Return the [x, y] coordinate for the center point of the cell that contains the specified text.  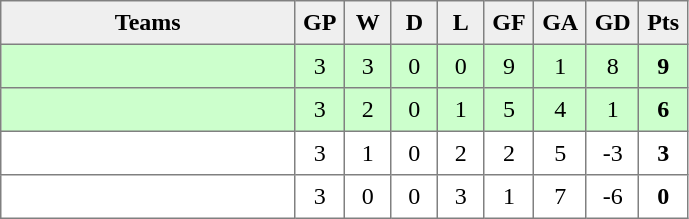
D [414, 23]
8 [612, 66]
GF [509, 23]
4 [560, 110]
GA [560, 23]
-6 [612, 197]
L [461, 23]
7 [560, 197]
Pts [663, 23]
W [368, 23]
-3 [612, 153]
GP [320, 23]
GD [612, 23]
Teams [148, 23]
6 [663, 110]
